Detect which cell encompasses the target text, then output its (X, Y) center coordinate. 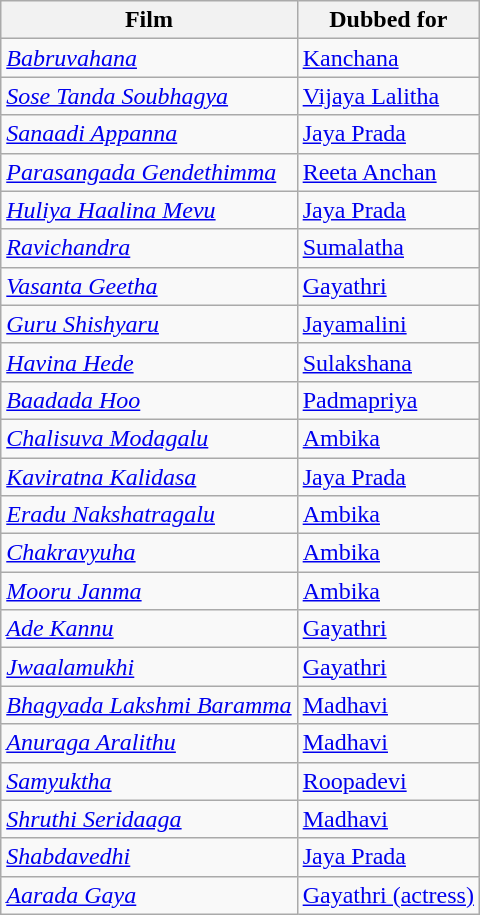
Sulakshana (388, 362)
Baadada Hoo (149, 400)
Jayamalini (388, 324)
Samyuktha (149, 781)
Huliya Haalina Mevu (149, 210)
Sose Tanda Soubhagya (149, 96)
Dubbed for (388, 20)
Shabdavedhi (149, 857)
Bhagyada Lakshmi Baramma (149, 705)
Vijaya Lalitha (388, 96)
Chalisuva Modagalu (149, 438)
Sumalatha (388, 248)
Reeta Anchan (388, 172)
Ade Kannu (149, 629)
Padmapriya (388, 400)
Kaviratna Kalidasa (149, 477)
Mooru Janma (149, 591)
Shruthi Seridaaga (149, 819)
Guru Shishyaru (149, 324)
Parasangada Gendethimma (149, 172)
Vasanta Geetha (149, 286)
Kanchana (388, 58)
Gayathri (actress) (388, 895)
Ravichandra (149, 248)
Babruvahana (149, 58)
Jwaalamukhi (149, 667)
Anuraga Aralithu (149, 743)
Aarada Gaya (149, 895)
Eradu Nakshatragalu (149, 515)
Sanaadi Appanna (149, 134)
Chakravyuha (149, 553)
Havina Hede (149, 362)
Roopadevi (388, 781)
Film (149, 20)
